Output the (x, y) coordinate of the center of the cell containing the given text.  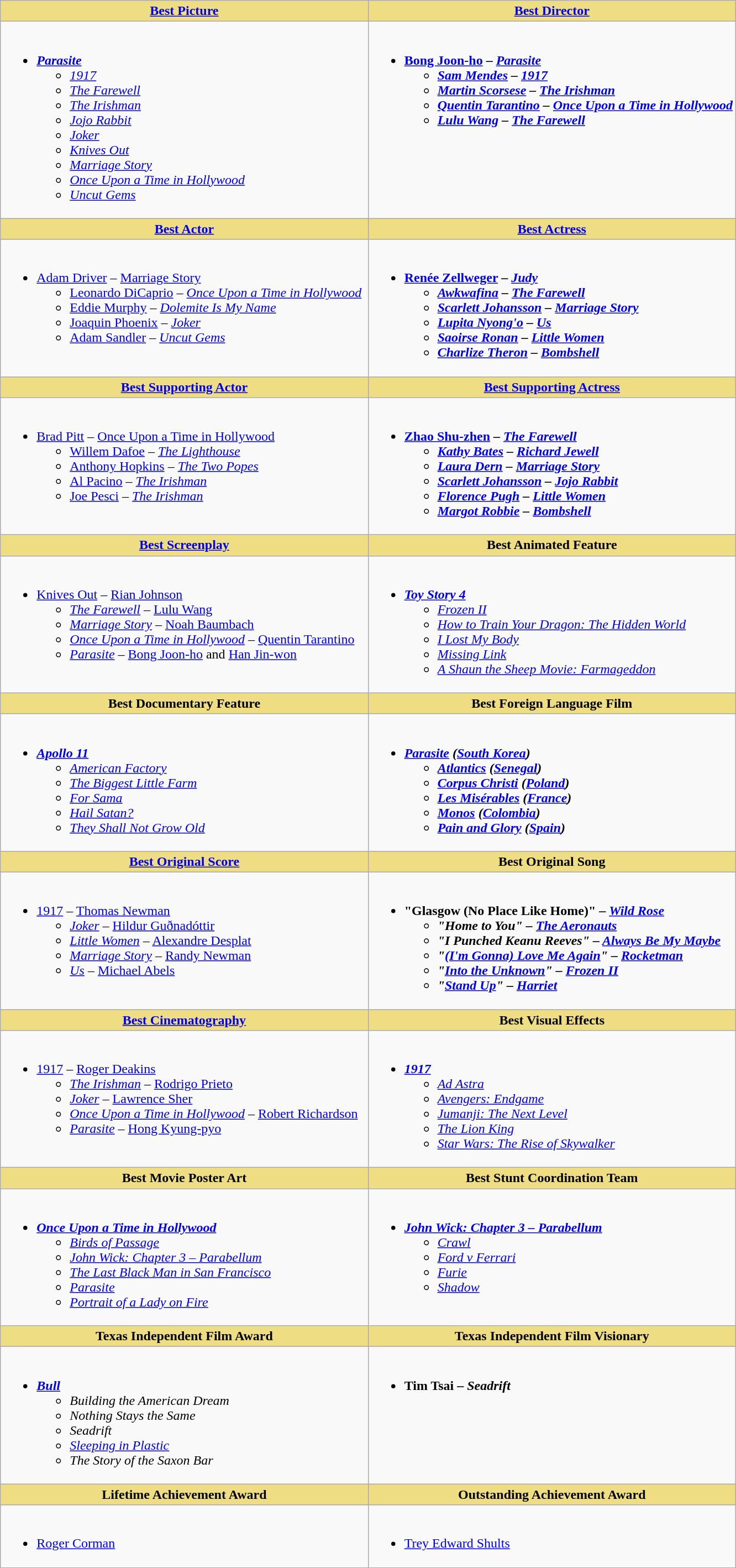
Best Documentary Feature (185, 703)
Best Actor (185, 229)
Best Movie Poster Art (185, 1178)
Best Actress (551, 229)
Best Original Score (185, 861)
Best Picture (185, 11)
John Wick: Chapter 3 – ParabellumCrawlFord v FerrariFurieShadow (551, 1257)
Once Upon a Time in HollywoodBirds of PassageJohn Wick: Chapter 3 – ParabellumThe Last Black Man in San FranciscoParasitePortrait of a Lady on Fire (185, 1257)
Outstanding Achievement Award (551, 1494)
Tim Tsai – Seadrift (551, 1415)
Best Director (551, 11)
Best Screenplay (185, 545)
Brad Pitt – Once Upon a Time in HollywoodWillem Dafoe – The LighthouseAnthony Hopkins – The Two PopesAl Pacino – The IrishmanJoe Pesci – The Irishman (185, 466)
1917Ad AstraAvengers: EndgameJumanji: The Next LevelThe Lion KingStar Wars: The Rise of Skywalker (551, 1099)
Trey Edward Shults (551, 1536)
Best Original Song (551, 861)
Best Foreign Language Film (551, 703)
Best Visual Effects (551, 1020)
1917 – Roger DeakinsThe Irishman – Rodrigo PrietoJoker – Lawrence SherOnce Upon a Time in Hollywood – Robert RichardsonParasite – Hong Kyung-pyo (185, 1099)
Roger Corman (185, 1536)
Parasite1917The FarewellThe IrishmanJojo RabbitJokerKnives OutMarriage StoryOnce Upon a Time in HollywoodUncut Gems (185, 120)
Texas Independent Film Visionary (551, 1336)
BullBuilding the American DreamNothing Stays the SameSeadriftSleeping in PlasticThe Story of the Saxon Bar (185, 1415)
Lifetime Achievement Award (185, 1494)
Bong Joon-ho – ParasiteSam Mendes – 1917Martin Scorsese – The IrishmanQuentin Tarantino – Once Upon a Time in HollywoodLulu Wang – The Farewell (551, 120)
1917 – Thomas NewmanJoker – Hildur GuðnadóttirLittle Women – Alexandre DesplatMarriage Story – Randy NewmanUs – Michael Abels (185, 940)
Best Supporting Actress (551, 387)
Best Stunt Coordination Team (551, 1178)
Best Animated Feature (551, 545)
Parasite (South Korea)Atlantics (Senegal)Corpus Christi (Poland)Les Misérables (France)Monos (Colombia)Pain and Glory (Spain) (551, 782)
Texas Independent Film Award (185, 1336)
Toy Story 4Frozen IIHow to Train Your Dragon: The Hidden WorldI Lost My BodyMissing LinkA Shaun the Sheep Movie: Farmageddon (551, 624)
Apollo 11American FactoryThe Biggest Little FarmFor SamaHail Satan?They Shall Not Grow Old (185, 782)
Best Supporting Actor (185, 387)
Best Cinematography (185, 1020)
